Capture the cell that displays the provided text and extract its [x, y] central coordinate. 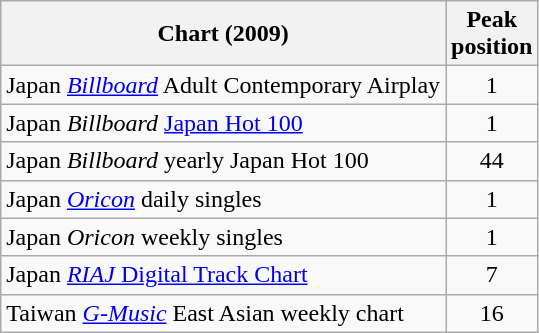
Japan Oricon daily singles [224, 199]
44 [492, 161]
Japan Billboard Adult Contemporary Airplay [224, 85]
Taiwan G-Music East Asian weekly chart [224, 313]
Japan Billboard Japan Hot 100 [224, 123]
Japan Billboard yearly Japan Hot 100 [224, 161]
16 [492, 313]
Japan Oricon weekly singles [224, 237]
Chart (2009) [224, 34]
Peakposition [492, 34]
Japan RIAJ Digital Track Chart [224, 275]
7 [492, 275]
